Return the [x, y] coordinate for the center point of the cell that contains the specified text.  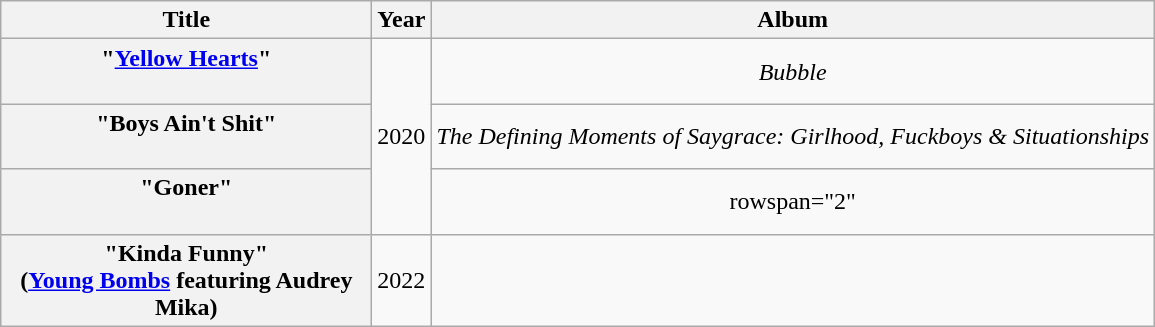
Bubble [793, 72]
"Boys Ain't Shit" [186, 136]
Year [402, 20]
"Yellow Hearts" [186, 72]
"Goner" [186, 202]
Title [186, 20]
Album [793, 20]
rowspan="2" [793, 202]
The Defining Moments of Saygrace: Girlhood, Fuckboys & Situationships [793, 136]
"Kinda Funny" (Young Bombs featuring Audrey Mika) [186, 280]
2020 [402, 136]
2022 [402, 280]
